For the text-containing cell, return its midpoint in (x, y) coordinate format. 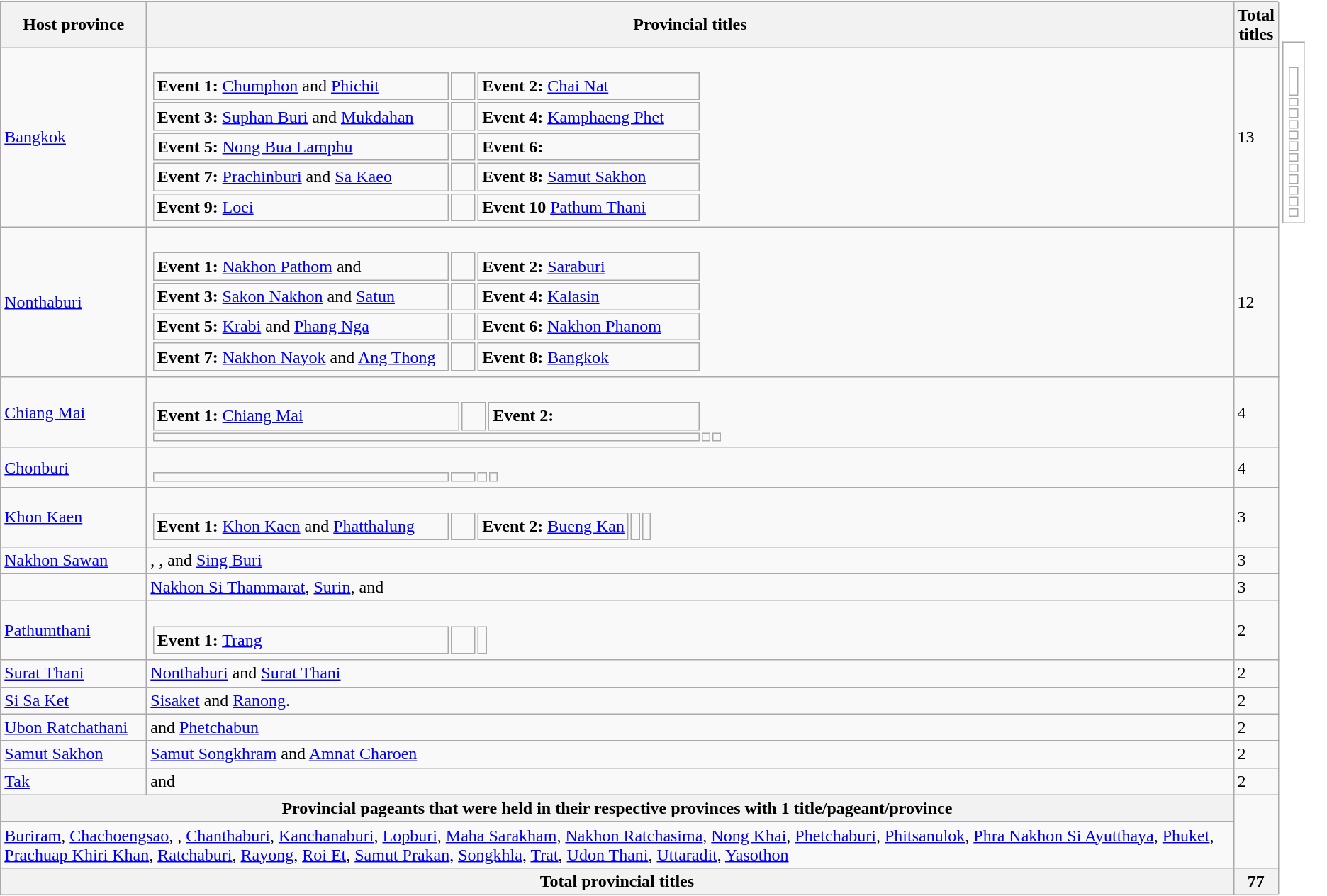
Event 8: Samut Sakhon (588, 177)
Event 4: Kalasin (588, 297)
Event 1: Nakhon Pathom and (301, 267)
Nakhon Sawan (74, 560)
Event 1: Chiang Mai (306, 416)
Nonthaburi (74, 302)
Event 3: Suphan Buri and Mukdahan (301, 117)
Event 2: (594, 416)
Provincial titles (690, 24)
Event 1: Khon Kaen and Phatthalung Event 2: Bueng Kan (690, 517)
12 (1256, 302)
Event 5: Krabi and Phang Nga (301, 327)
Event 7: Nakhon Nayok and Ang Thong (301, 357)
Khon Kaen (74, 517)
Nonthaburi and Surat Thani (690, 673)
Event 6: Nakhon Phanom (588, 327)
Event 1: Chiang Mai Event 2: (690, 413)
Surat Thani (74, 673)
Chonburi (74, 468)
Totaltitles (1256, 24)
Ubon Ratchathani (74, 727)
Samut Sakhon (74, 754)
and (690, 781)
, , and Sing Buri (690, 560)
Samut Songkhram and Amnat Charoen (690, 754)
Provincial pageants that were held in their respective provinces with 1 title/pageant/province (617, 808)
13 (1256, 138)
Event 2: Saraburi (588, 267)
Event 10 Pathum Thani (588, 207)
Event 9: Loei (301, 207)
Event 8: Bangkok (588, 357)
Event 1: Khon Kaen and Phatthalung (301, 527)
Tak (74, 781)
and Phetchabun (690, 727)
Bangkok (74, 138)
Event 3: Sakon Nakhon and Satun (301, 297)
Event 4: Kamphaeng Phet (588, 117)
Event 1: Chumphon and Phichit (301, 86)
Pathumthani (74, 630)
77 (1256, 881)
Si Sa Ket (74, 700)
Host province (74, 24)
Event 2: Chai Nat (588, 86)
Event 2: Bueng Kan (553, 527)
Total provincial titles (617, 881)
Nakhon Si Thammarat, Surin, and (690, 587)
Sisaket and Ranong. (690, 700)
Event 7: Prachinburi and Sa Kaeo (301, 177)
Event 6: (588, 147)
Chiang Mai (74, 413)
Event 5: Nong Bua Lamphu (301, 147)
